Pinpoint the cell where the given text exists, returning its (X, Y) midpoint coordinate. 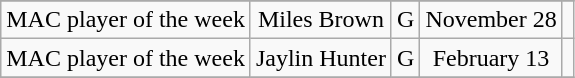
Jaylin Hunter (320, 58)
Miles Brown (320, 20)
February 13 (491, 58)
November 28 (491, 20)
